Pinpoint the cell where the given text exists, returning its [x, y] midpoint coordinate. 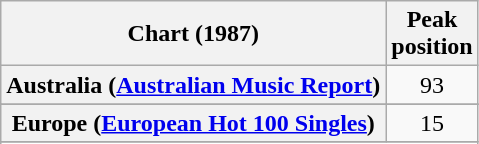
Europe (European Hot 100 Singles) [194, 123]
15 [432, 123]
Chart (1987) [194, 34]
Australia (Australian Music Report) [194, 85]
93 [432, 85]
Peakposition [432, 34]
